Extract the [x, y] coordinate from the center of the cell holding the provided text.  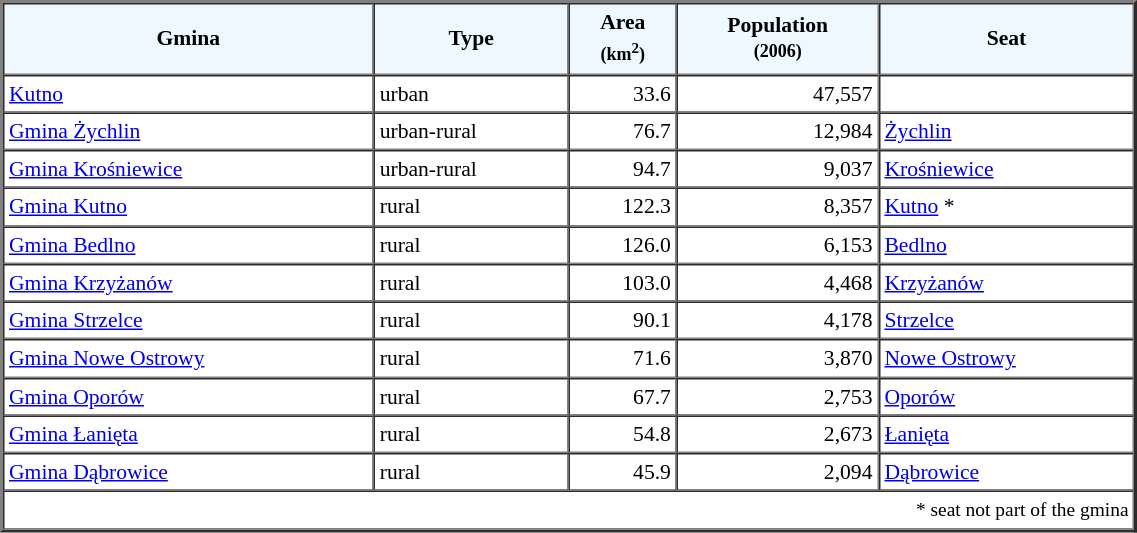
Krzyżanów [1006, 283]
67.7 [623, 396]
12,984 [778, 131]
Bedlno [1006, 245]
Seat [1006, 38]
* seat not part of the gmina [569, 510]
Type [472, 38]
9,037 [778, 169]
2,753 [778, 396]
Łanięta [1006, 434]
Strzelce [1006, 321]
Gmina Krzyżanów [188, 283]
Żychlin [1006, 131]
8,357 [778, 207]
Gmina Oporów [188, 396]
Gmina Łanięta [188, 434]
47,557 [778, 93]
Population(2006) [778, 38]
Krośniewice [1006, 169]
Gmina Dąbrowice [188, 472]
Gmina Strzelce [188, 321]
90.1 [623, 321]
4,178 [778, 321]
Dąbrowice [1006, 472]
Oporów [1006, 396]
Kutno * [1006, 207]
103.0 [623, 283]
Gmina [188, 38]
4,468 [778, 283]
2,673 [778, 434]
Gmina Nowe Ostrowy [188, 359]
Nowe Ostrowy [1006, 359]
urban [472, 93]
45.9 [623, 472]
Gmina Krośniewice [188, 169]
2,094 [778, 472]
94.7 [623, 169]
Gmina Żychlin [188, 131]
71.6 [623, 359]
126.0 [623, 245]
54.8 [623, 434]
Area(km2) [623, 38]
3,870 [778, 359]
33.6 [623, 93]
122.3 [623, 207]
Kutno [188, 93]
76.7 [623, 131]
Gmina Bedlno [188, 245]
6,153 [778, 245]
Gmina Kutno [188, 207]
